Scan for the cell matching the given text and deliver its [x, y] coordinate at center. 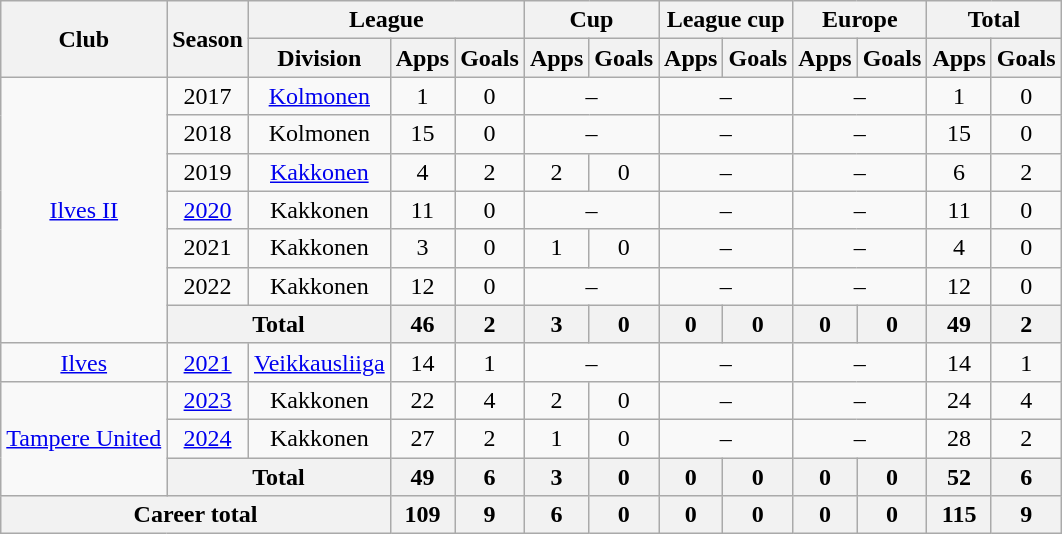
2020 [208, 210]
Division [319, 58]
2022 [208, 286]
2023 [208, 400]
28 [959, 438]
52 [959, 477]
2017 [208, 96]
Club [84, 39]
Ilves [84, 362]
2019 [208, 172]
27 [422, 438]
League [386, 20]
League cup [726, 20]
2024 [208, 438]
Veikkausliiga [319, 362]
Season [208, 39]
Europe [860, 20]
46 [422, 324]
109 [422, 515]
Tampere United [84, 438]
24 [959, 400]
Career total [196, 515]
2018 [208, 134]
Ilves II [84, 210]
22 [422, 400]
Cup [591, 20]
115 [959, 515]
